Pinpoint the cell where the given text exists, returning its [X, Y] midpoint coordinate. 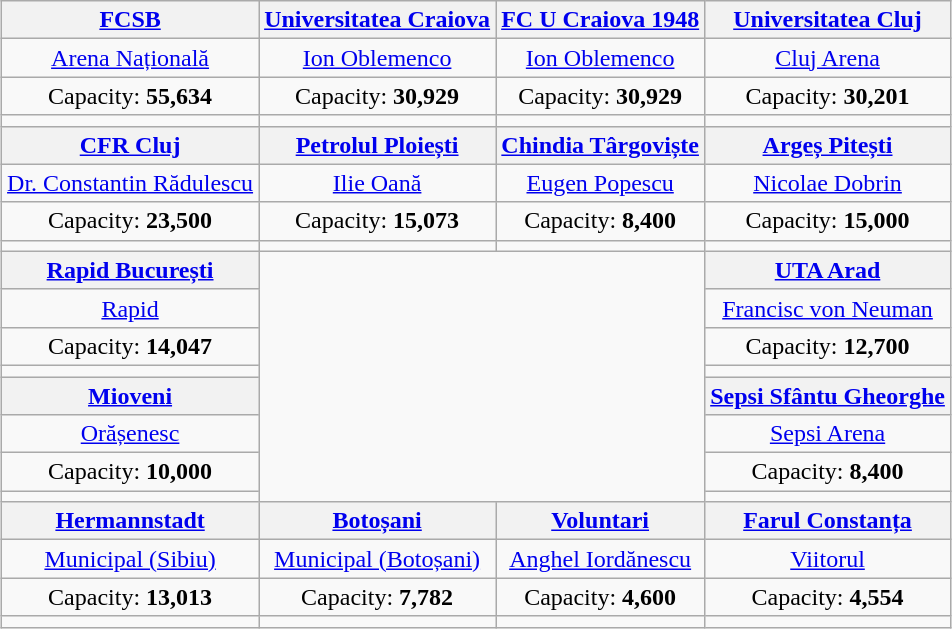
Francisc von Neuman [828, 308]
FCSB [130, 20]
Capacity: 23,500 [130, 221]
Arena Națională [130, 58]
Capacity: 55,634 [130, 96]
Capacity: 7,782 [378, 597]
Capacity: 15,073 [378, 221]
Capacity: 4,554 [828, 597]
Anghel Iordănescu [600, 559]
Sepsi Sfântu Gheorghe [828, 395]
UTA Arad [828, 270]
Ilie Oană [378, 183]
Universitatea Cluj [828, 20]
Eugen Popescu [600, 183]
Municipal (Sibiu) [130, 559]
Petrolul Ploiești [378, 145]
Capacity: 12,700 [828, 346]
Dr. Constantin Rădulescu [130, 183]
Argeș Pitești [828, 145]
Capacity: 13,013 [130, 597]
CFR Cluj [130, 145]
Botoșani [378, 521]
Capacity: 4,600 [600, 597]
Capacity: 14,047 [130, 346]
Universitatea Craiova [378, 20]
Rapid București [130, 270]
Farul Constanța [828, 521]
Voluntari [600, 521]
Cluj Arena [828, 58]
Nicolae Dobrin [828, 183]
Capacity: 10,000 [130, 472]
Orășenesc [130, 434]
Mioveni [130, 395]
Municipal (Botoșani) [378, 559]
Rapid [130, 308]
Sepsi Arena [828, 434]
Capacity: 30,201 [828, 96]
Chindia Târgoviște [600, 145]
FC U Craiova 1948 [600, 20]
Viitorul [828, 559]
Hermannstadt [130, 521]
Capacity: 15,000 [828, 221]
